Find where the given text appears and provide that cell's center as [X, Y] coordinate. 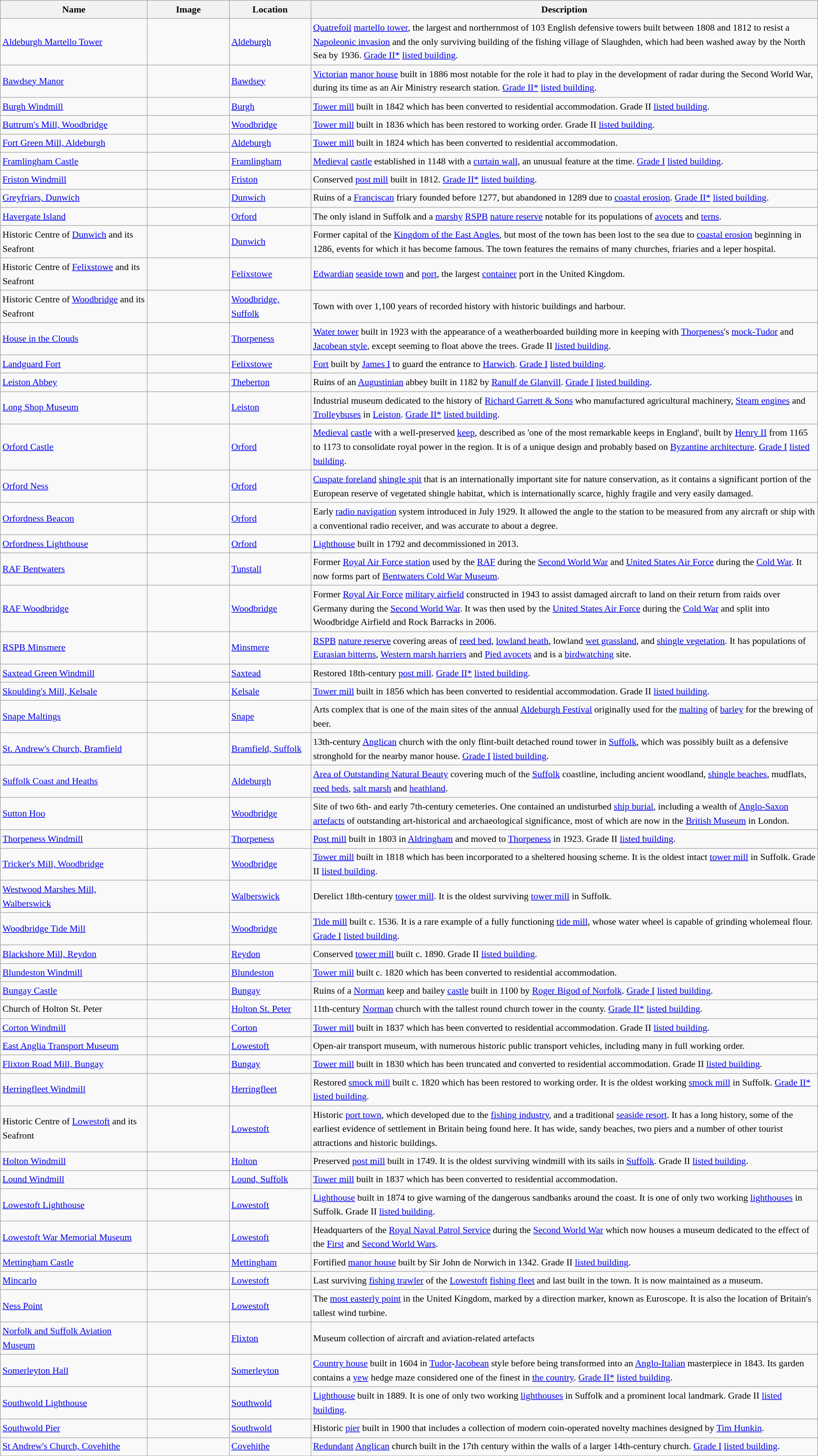
Conserved post mill built in 1812. Grade II* listed building. [564, 180]
Open-air transport museum, with numerous historic public transport vehicles, including many in full working order. [564, 1046]
Tower mill built in 1830 which has been truncated and converted to residential accommodation. Grade II listed building. [564, 1064]
Holton St. Peter [270, 1009]
Orfordness Lighthouse [74, 544]
Tower mill built in 1837 which has been converted to residential accommodation. [564, 1180]
Norfolk and Suffolk Aviation Museum [74, 1339]
Bawdsey Manor [74, 81]
Image [188, 9]
Tower mill built in 1837 which has been converted to residential accommodation. Grade II listed building. [564, 1028]
East Anglia Transport Museum [74, 1046]
Aldeburgh Martello Tower [74, 42]
Redundant Anglican church built in the 17th century within the walls of a larger 14th-century church. Grade I listed building. [564, 1447]
Southwold Pier [74, 1428]
Lighthouse built in 1792 and decommissioned in 2013. [564, 544]
Mettingham Castle [74, 1263]
Greyfriars, Dunwich [74, 198]
Lowestoft Lighthouse [74, 1205]
Long Shop Museum [74, 408]
Kelsale [270, 692]
Ruins of a Franciscan friary founded before 1277, but abandoned in 1289 due to coastal erosion. Grade II* listed building. [564, 198]
Bungay Castle [74, 991]
Edwardian seaside town and port, the largest container port in the United Kingdom. [564, 274]
Somerleyton [270, 1371]
Saxtead [270, 674]
Fort Green Mill, Aldeburgh [74, 143]
Sutton Hoo [74, 814]
Tricker's Mill, Woodbridge [74, 864]
Saxtead Green Windmill [74, 674]
St. Andrew's Church, Bramfield [74, 750]
Buttrum's Mill, Woodbridge [74, 125]
Location [270, 9]
Framlingham [270, 161]
Holton Windmill [74, 1161]
Description [564, 9]
Burgh [270, 107]
Orfordness Beacon [74, 518]
Mincarlo [74, 1281]
Name [74, 9]
Orford Ness [74, 486]
Orford Castle [74, 447]
Historic Centre of Lowestoft and its Seafront [74, 1129]
Flixton Road Mill, Bungay [74, 1064]
Church of Holton St. Peter [74, 1009]
Lighthouse built in 1889. It is one of only two working lighthouses in Suffolk and a prominent local landmark. Grade II listed building. [564, 1403]
Fortified manor house built by Sir John de Norwich in 1342. Grade II listed building. [564, 1263]
Historic pier built in 1900 that includes a collection of modern coin-operated novelty machines designed by Tim Hunkin. [564, 1428]
Post mill built in 1803 in Aldringham and moved to Thorpeness in 1923. Grade II listed building. [564, 839]
RAF Woodbridge [74, 609]
11th-century Norman church with the tallest round church tower in the county. Grade II* listed building. [564, 1009]
Lound Windmill [74, 1180]
St Andrew's Church, Covehithe [74, 1447]
Historic Centre of Felixstowe and its Seafront [74, 274]
Tower mill built in 1824 which has been converted to residential accommodation. [564, 143]
Arts complex that is one of the main sites of the annual Aldeburgh Festival originally used for the malting of barley for the brewing of beer. [564, 717]
Bramfield, Suffolk [270, 750]
Woodbridge Tide Mill [74, 929]
Conserved tower mill built c. 1890. Grade II listed building. [564, 955]
Historic Centre of Dunwich and its Seafront [74, 242]
Lowestoft War Memorial Museum [74, 1237]
Bawdsey [270, 81]
Covehithe [270, 1447]
Snape [270, 717]
Woodbridge, Suffolk [270, 306]
Preserved post mill built in 1749. It is the oldest surviving windmill with its sails in Suffolk. Grade II listed building. [564, 1161]
Blundeston [270, 973]
Herringfleet Windmill [74, 1089]
RAF Bentwaters [74, 569]
Thorpeness Windmill [74, 839]
Herringfleet [270, 1089]
Leiston Abbey [74, 383]
Derelict 18th-century tower mill. It is the oldest surviving tower mill in Suffolk. [564, 897]
Historic Centre of Woodbridge and its Seafront [74, 306]
Corton [270, 1028]
Restored 18th-century post mill. Grade II* listed building. [564, 674]
Friston [270, 180]
Tower mill built in 1836 which has been restored to working order. Grade II listed building. [564, 125]
Havergate Island [74, 217]
Framlingham Castle [74, 161]
Museum collection of aircraft and aviation-related artefacts [564, 1339]
Holton [270, 1161]
Flixton [270, 1339]
Burgh Windmill [74, 107]
Landguard Fort [74, 364]
Blackshore Mill, Reydon [74, 955]
Medieval castle established in 1148 with a curtain wall, an unusual feature at the time. Grade I listed building. [564, 161]
Skoulding's Mill, Kelsale [74, 692]
Ruins of a Norman keep and bailey castle built in 1100 by Roger Bigod of Norfolk. Grade I listed building. [564, 991]
Tunstall [270, 569]
Minsmere [270, 648]
Tower mill built in 1842 which has been converted to residential accommodation. Grade II listed building. [564, 107]
Fort built by James I to guard the entrance to Harwich. Grade I listed building. [564, 364]
Blundeston Windmill [74, 973]
Ness Point [74, 1306]
Lound, Suffolk [270, 1180]
Friston Windmill [74, 180]
Mettingham [270, 1263]
Snape Maltings [74, 717]
Town with over 1,100 years of recorded history with historic buildings and harbour. [564, 306]
House in the Clouds [74, 339]
RSPB Minsmere [74, 648]
Westwood Marshes Mill, Walberswick [74, 897]
Last surviving fishing trawler of the Lowestoft fishing fleet and last built in the town. It is now maintained as a museum. [564, 1281]
The only island in Suffolk and a marshy RSPB nature reserve notable for its populations of avocets and terns. [564, 217]
Corton Windmill [74, 1028]
Suffolk Coast and Heaths [74, 781]
Tower mill built in 1856 which has been converted to residential accommodation. Grade II listed building. [564, 692]
Somerleyton Hall [74, 1371]
Southwold Lighthouse [74, 1403]
Reydon [270, 955]
Tower mill built c. 1820 which has been converted to residential accommodation. [564, 973]
Ruins of an Augustinian abbey built in 1182 by Ranulf de Glanvill. Grade I listed building. [564, 383]
Walberswick [270, 897]
Leiston [270, 408]
Theberton [270, 383]
